For the text-containing cell, return its midpoint in [x, y] coordinate format. 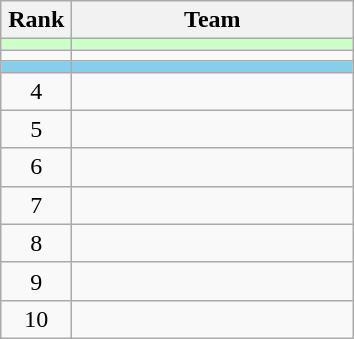
9 [36, 281]
7 [36, 205]
6 [36, 167]
5 [36, 129]
Team [212, 20]
8 [36, 243]
4 [36, 91]
10 [36, 319]
Rank [36, 20]
